Scan for the cell matching the given text and deliver its [X, Y] coordinate at center. 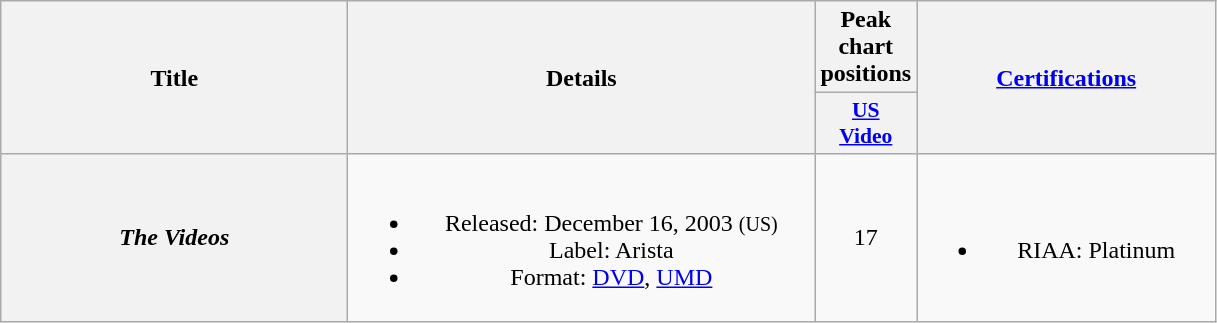
Peak chart positions [866, 47]
Released: December 16, 2003 (US)Label: AristaFormat: DVD, UMD [582, 238]
17 [866, 238]
RIAA: Platinum [1066, 238]
Certifications [1066, 78]
The Videos [174, 238]
Title [174, 78]
Details [582, 78]
USVideo [866, 124]
